Scan for the cell matching the given text and deliver its (X, Y) coordinate at center. 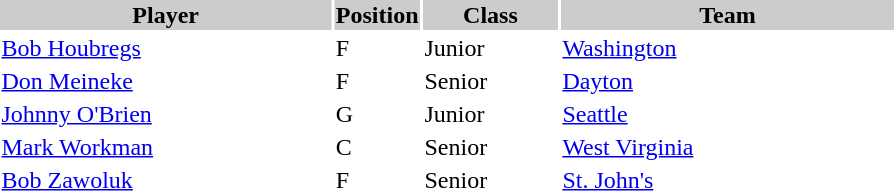
Don Meineke (166, 81)
C (377, 147)
G (377, 114)
Seattle (728, 114)
West Virginia (728, 147)
Dayton (728, 81)
Washington (728, 48)
Class (490, 15)
Player (166, 15)
Mark Workman (166, 147)
Team (728, 15)
Johnny O'Brien (166, 114)
Position (377, 15)
Bob Houbregs (166, 48)
